Locate the cell with the specified text and output its [X, Y] center coordinate. 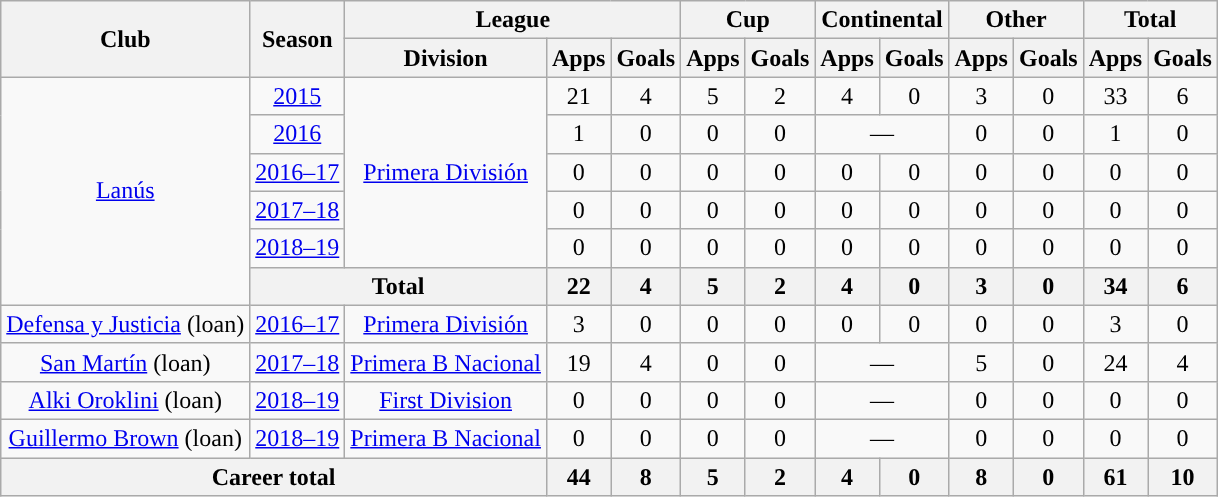
Guillermo Brown (loan) [126, 438]
19 [578, 362]
10 [1183, 477]
22 [578, 286]
34 [1115, 286]
Division [446, 58]
Defensa y Justicia (loan) [126, 324]
League [513, 20]
Club [126, 39]
Continental [882, 20]
24 [1115, 362]
Career total [274, 477]
21 [578, 96]
San Martín (loan) [126, 362]
Alki Oroklini (loan) [126, 400]
2015 [298, 96]
2016 [298, 134]
First Division [446, 400]
Cup [748, 20]
33 [1115, 96]
Other [1016, 20]
Lanús [126, 191]
61 [1115, 477]
44 [578, 477]
Season [298, 39]
